Locate the cell with the specified text and output its [X, Y] center coordinate. 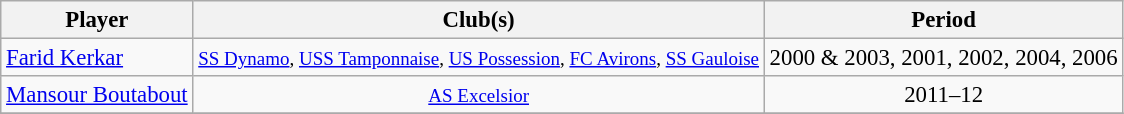
SS Dynamo, USS Tamponnaise, US Possession, FC Avirons, SS Gauloise [478, 58]
2000 & 2003, 2001, 2002, 2004, 2006 [944, 58]
AS Excelsior [478, 95]
Club(s) [478, 20]
2011–12 [944, 95]
Farid Kerkar [97, 58]
Mansour Boutabout [97, 95]
Player [97, 20]
Period [944, 20]
